Detect which cell encompasses the target text, then output its (X, Y) center coordinate. 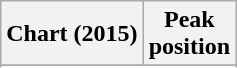
Peakposition (189, 34)
Chart (2015) (72, 34)
